Locate the cell with the specified text and output its (X, Y) center coordinate. 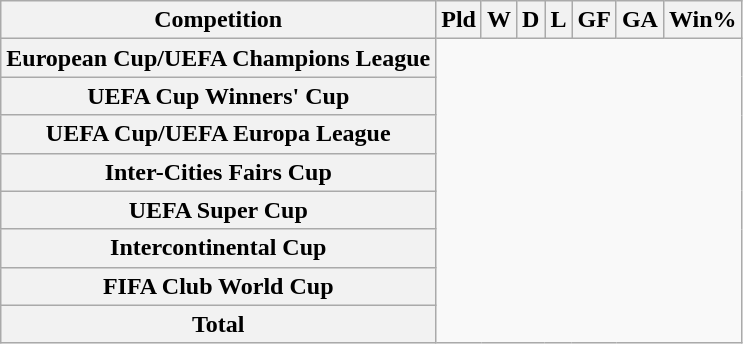
FIFA Club World Cup (218, 286)
European Cup/UEFA Champions League (218, 58)
Intercontinental Cup (218, 248)
D (531, 20)
GF (594, 20)
Inter-Cities Fairs Cup (218, 172)
UEFA Cup Winners' Cup (218, 96)
UEFA Cup/UEFA Europa League (218, 134)
Win% (702, 20)
L (558, 20)
Competition (218, 20)
GA (640, 20)
UEFA Super Cup (218, 210)
Total (218, 324)
W (498, 20)
Pld (459, 20)
